From the cell containing the given text, extract its center point as [X, Y] coordinate. 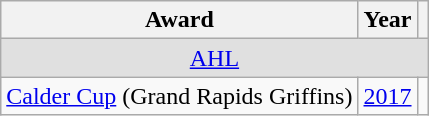
AHL [214, 58]
Calder Cup (Grand Rapids Griffins) [180, 96]
Award [180, 20]
2017 [388, 96]
Year [388, 20]
